Find where the given text appears and provide that cell's center as (x, y) coordinate. 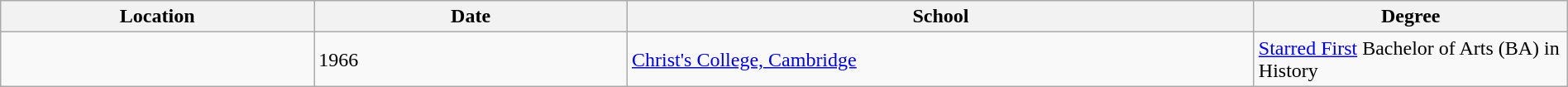
Location (157, 17)
School (941, 17)
Degree (1411, 17)
Date (471, 17)
Starred First Bachelor of Arts (BA) in History (1411, 60)
1966 (471, 60)
Christ's College, Cambridge (941, 60)
